Scan for the cell matching the given text and deliver its (X, Y) coordinate at center. 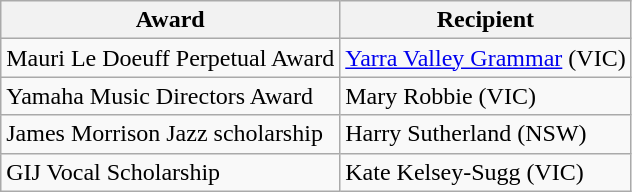
Mary Robbie (VIC) (486, 96)
James Morrison Jazz scholarship (170, 134)
Award (170, 20)
Yamaha Music Directors Award (170, 96)
Mauri Le Doeuff Perpetual Award (170, 58)
GIJ Vocal Scholarship (170, 172)
Kate Kelsey-Sugg (VIC) (486, 172)
Yarra Valley Grammar (VIC) (486, 58)
Harry Sutherland (NSW) (486, 134)
Recipient (486, 20)
